Return [X, Y] of the center of cell containing provided text 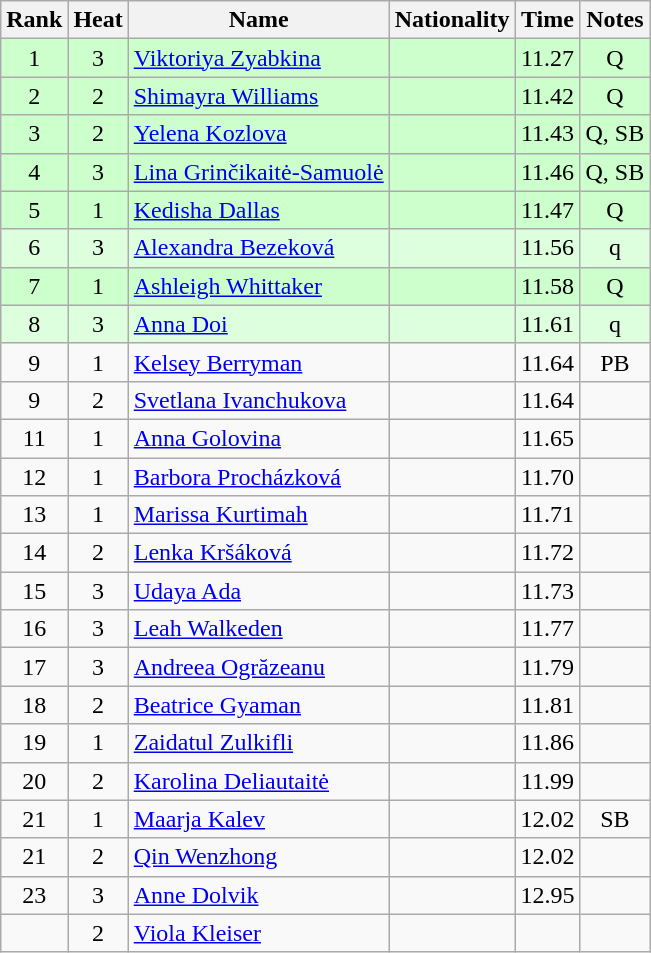
16 [34, 629]
11.43 [548, 134]
Qin Wenzhong [258, 857]
5 [34, 210]
19 [34, 743]
Beatrice Gyaman [258, 705]
Anna Golovina [258, 438]
11.65 [548, 438]
17 [34, 667]
Shimayra Williams [258, 96]
Viktoriya Zyabkina [258, 58]
7 [34, 286]
Heat [98, 20]
Rank [34, 20]
Leah Walkeden [258, 629]
11.86 [548, 743]
11 [34, 438]
6 [34, 248]
15 [34, 591]
14 [34, 553]
Notes [615, 20]
11.56 [548, 248]
11.61 [548, 324]
Maarja Kalev [258, 819]
Nationality [452, 20]
Barbora Procházková [258, 477]
Marissa Kurtimah [258, 515]
13 [34, 515]
11.42 [548, 96]
Lenka Kršáková [258, 553]
8 [34, 324]
Udaya Ada [258, 591]
11.46 [548, 172]
Anne Dolvik [258, 895]
Karolina Deliautaitė [258, 781]
SB [615, 819]
11.71 [548, 515]
11.81 [548, 705]
23 [34, 895]
11.73 [548, 591]
11.72 [548, 553]
Time [548, 20]
Yelena Kozlova [258, 134]
Andreea Ogrăzeanu [258, 667]
Anna Doi [258, 324]
Viola Kleiser [258, 933]
PB [615, 362]
Name [258, 20]
Lina Grinčikaitė-Samuolė [258, 172]
Zaidatul Zulkifli [258, 743]
Ashleigh Whittaker [258, 286]
11.27 [548, 58]
20 [34, 781]
11.77 [548, 629]
11.70 [548, 477]
Kelsey Berryman [258, 362]
Svetlana Ivanchukova [258, 400]
4 [34, 172]
12 [34, 477]
11.79 [548, 667]
12.95 [548, 895]
Kedisha Dallas [258, 210]
11.99 [548, 781]
11.47 [548, 210]
11.58 [548, 286]
Alexandra Bezeková [258, 248]
18 [34, 705]
